Return (X, Y) of the center of cell containing provided text 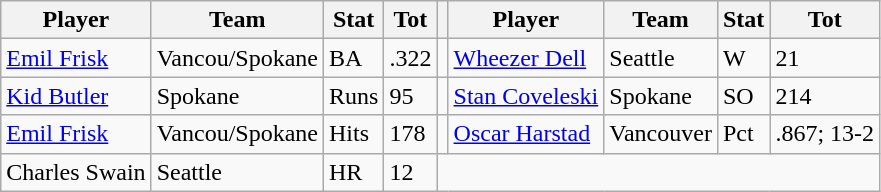
W (743, 58)
Kid Butler (76, 96)
SO (743, 96)
178 (410, 134)
95 (410, 96)
Runs (353, 96)
Pct (743, 134)
Hits (353, 134)
.867; 13-2 (825, 134)
BA (353, 58)
.322 (410, 58)
Wheezer Dell (526, 58)
HR (353, 172)
Charles Swain (76, 172)
12 (410, 172)
Stan Coveleski (526, 96)
Vancouver (661, 134)
214 (825, 96)
21 (825, 58)
Oscar Harstad (526, 134)
